Detect which cell encompasses the target text, then output its (X, Y) center coordinate. 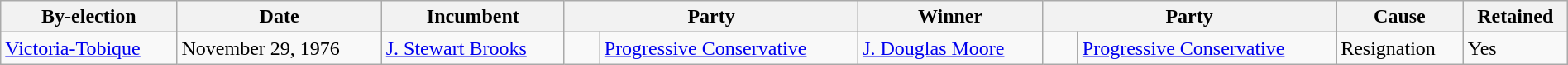
J. Douglas Moore (951, 48)
Victoria-Tobique (89, 48)
By-election (89, 17)
November 29, 1976 (280, 48)
Date (280, 17)
Cause (1400, 17)
Incumbent (473, 17)
Yes (1515, 48)
Resignation (1400, 48)
Winner (951, 17)
Retained (1515, 17)
J. Stewart Brooks (473, 48)
